Capture the cell that displays the provided text and extract its (X, Y) central coordinate. 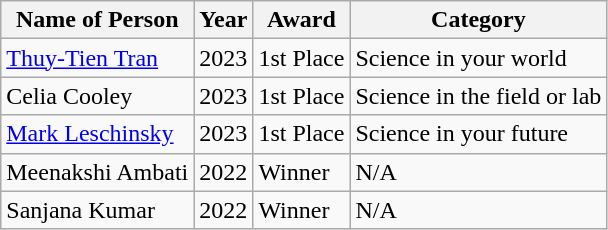
Award (302, 20)
Category (478, 20)
Science in your world (478, 58)
Science in the field or lab (478, 96)
Sanjana Kumar (98, 210)
Celia Cooley (98, 96)
Mark Leschinsky (98, 134)
Science in your future (478, 134)
Year (224, 20)
Thuy-Tien Tran (98, 58)
Name of Person (98, 20)
Meenakshi Ambati (98, 172)
